Detect which cell encompasses the target text, then output its [x, y] center coordinate. 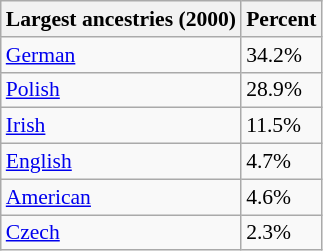
Czech [121, 233]
Irish [121, 126]
2.3% [281, 233]
4.7% [281, 162]
28.9% [281, 90]
American [121, 197]
English [121, 162]
11.5% [281, 126]
Percent [281, 19]
German [121, 55]
Largest ancestries (2000) [121, 19]
34.2% [281, 55]
Polish [121, 90]
4.6% [281, 197]
